From the cell containing the given text, extract its center point as [X, Y] coordinate. 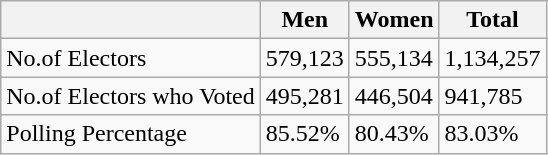
Men [304, 20]
No.of Electors [130, 58]
941,785 [492, 96]
No.of Electors who Voted [130, 96]
83.03% [492, 134]
495,281 [304, 96]
1,134,257 [492, 58]
579,123 [304, 58]
80.43% [394, 134]
Total [492, 20]
555,134 [394, 58]
Polling Percentage [130, 134]
446,504 [394, 96]
85.52% [304, 134]
Women [394, 20]
